Return [x, y] of the center of cell containing provided text 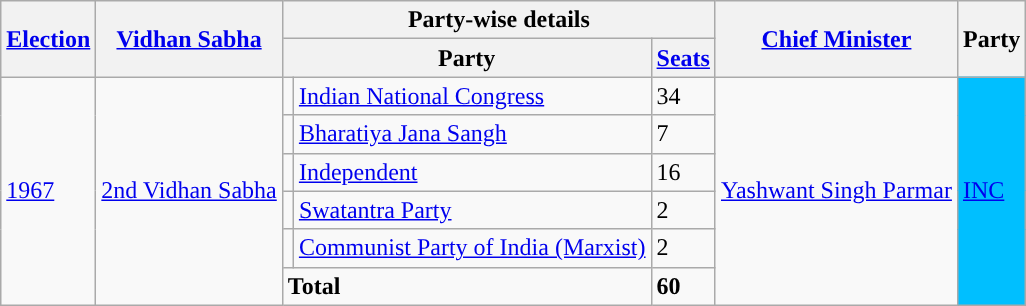
34 [683, 96]
Indian National Congress [472, 96]
Bharatiya Jana Sangh [472, 134]
Party-wise details [498, 20]
60 [683, 286]
Independent [472, 172]
Total [466, 286]
16 [683, 172]
1967 [48, 191]
Chief Minister [836, 39]
2nd Vidhan Sabha [189, 191]
Election [48, 39]
INC [991, 191]
Communist Party of India (Marxist) [472, 248]
7 [683, 134]
Yashwant Singh Parmar [836, 191]
Swatantra Party [472, 210]
Vidhan Sabha [189, 39]
Seats [683, 58]
